Find where the given text appears and provide that cell's center as (X, Y) coordinate. 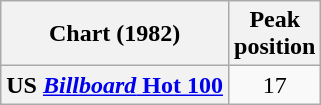
Peakposition (275, 34)
17 (275, 85)
Chart (1982) (115, 34)
US Billboard Hot 100 (115, 85)
